Locate the cell with the specified text and output its [x, y] center coordinate. 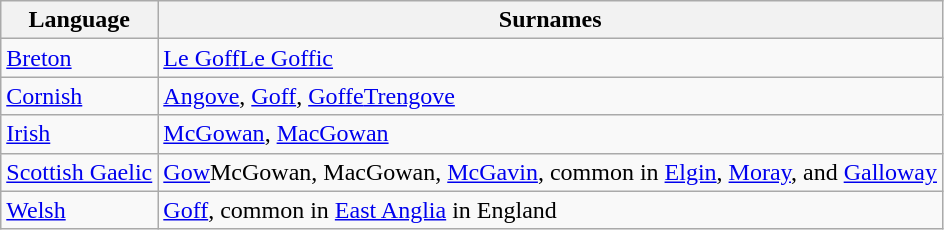
Welsh [80, 210]
GowMcGowan, MacGowan, McGavin, common in Elgin, Moray, and Galloway [550, 172]
Scottish Gaelic [80, 172]
Le GoffLe Goffic [550, 58]
Cornish [80, 96]
Surnames [550, 20]
Breton [80, 58]
Goff, common in East Anglia in England [550, 210]
McGowan, MacGowan [550, 134]
Irish [80, 134]
Language [80, 20]
Angove, Goff, GoffeTrengove [550, 96]
